Detect which cell encompasses the target text, then output its (x, y) center coordinate. 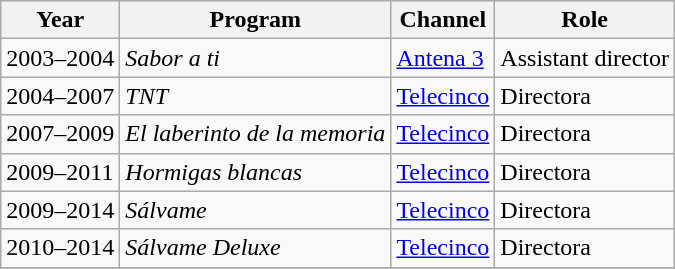
TNT (256, 96)
2009–2014 (60, 210)
Assistant director (585, 58)
Year (60, 20)
Sabor a ti (256, 58)
2010–2014 (60, 248)
Channel (443, 20)
Program (256, 20)
Sálvame Deluxe (256, 248)
2007–2009 (60, 134)
2003–2004 (60, 58)
El laberinto de la memoria (256, 134)
Sálvame (256, 210)
Hormigas blancas (256, 172)
Antena 3 (443, 58)
Role (585, 20)
2009–2011 (60, 172)
2004–2007 (60, 96)
